For the text-containing cell, return its midpoint in [X, Y] coordinate format. 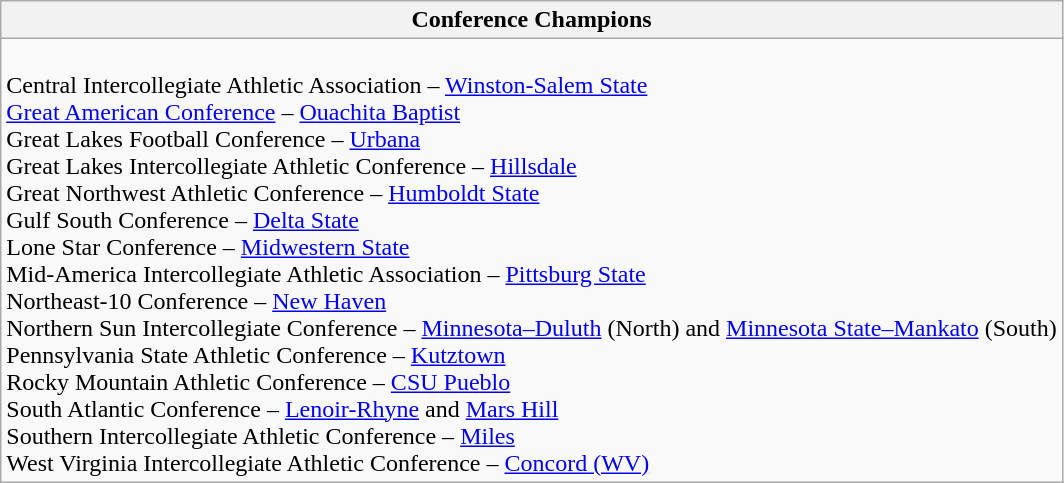
Conference Champions [532, 20]
